Return the (x, y) coordinate for the center point of the cell that contains the specified text.  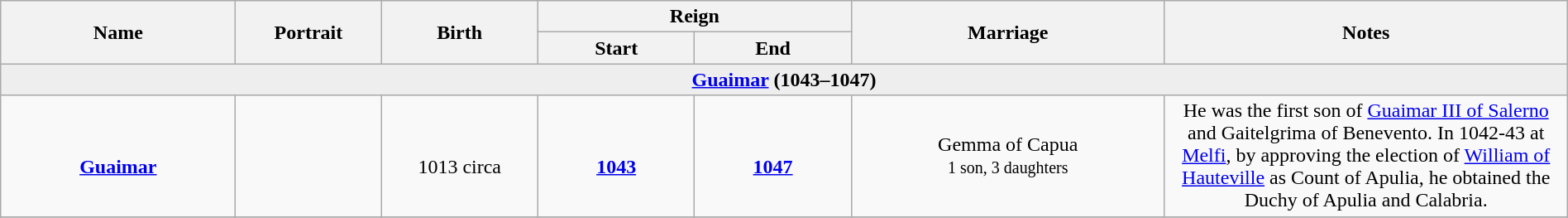
Guaimar (1043–1047) (784, 80)
End (772, 48)
Guaimar (118, 156)
1013 circa (460, 156)
Marriage (1007, 32)
Name (118, 32)
Reign (695, 17)
1047 (772, 156)
Portrait (308, 32)
Start (615, 48)
Birth (460, 32)
Gemma of Capua1 son, 3 daughters (1007, 156)
1043 (615, 156)
Notes (1366, 32)
